Capture the cell that displays the provided text and extract its (X, Y) central coordinate. 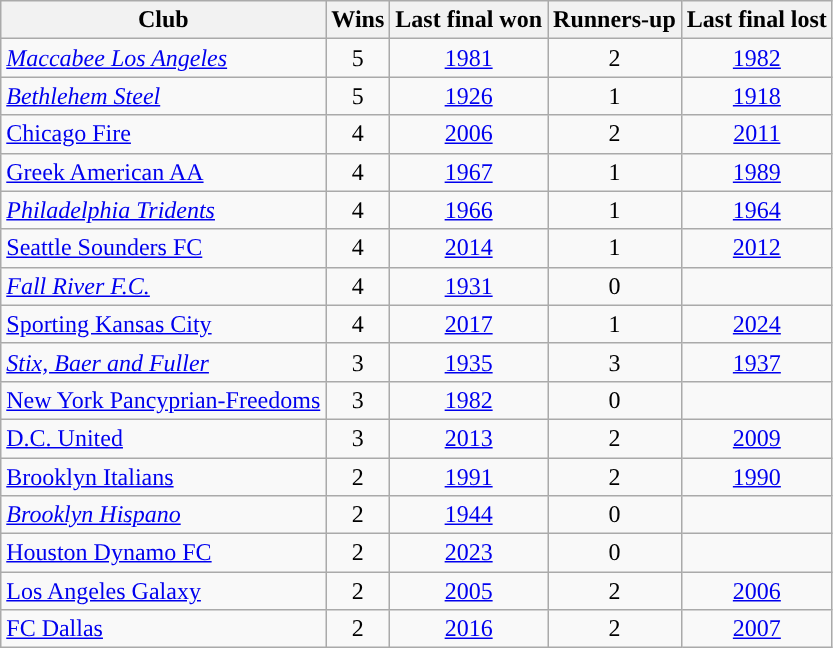
Club (164, 20)
Last final lost (756, 20)
Bethlehem Steel (164, 96)
1937 (756, 362)
Philadelphia Tridents (164, 210)
2005 (469, 591)
1964 (756, 210)
Brooklyn Italians (164, 477)
1989 (756, 172)
1991 (469, 477)
2017 (469, 324)
Los Angeles Galaxy (164, 591)
Chicago Fire (164, 134)
Brooklyn Hispano (164, 515)
1990 (756, 477)
1967 (469, 172)
2014 (469, 248)
2011 (756, 134)
Wins (358, 20)
1918 (756, 96)
2013 (469, 438)
2023 (469, 553)
1926 (469, 96)
Sporting Kansas City (164, 324)
Last final won (469, 20)
Runners-up (615, 20)
2009 (756, 438)
1931 (469, 286)
Stix, Baer and Fuller (164, 362)
FC Dallas (164, 629)
Greek American AA (164, 172)
D.C. United (164, 438)
1981 (469, 58)
Maccabee Los Angeles (164, 58)
2012 (756, 248)
1966 (469, 210)
2016 (469, 629)
Fall River F.C. (164, 286)
1944 (469, 515)
Seattle Sounders FC (164, 248)
1935 (469, 362)
2024 (756, 324)
2007 (756, 629)
Houston Dynamo FC (164, 553)
New York Pancyprian-Freedoms (164, 400)
